Capture the cell that displays the provided text and extract its [X, Y] central coordinate. 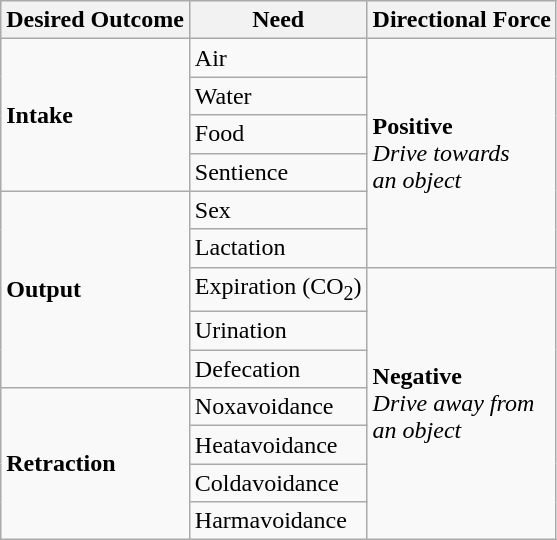
Harmavoidance [278, 521]
Intake [96, 115]
Heatavoidance [278, 445]
Need [278, 20]
Water [278, 96]
Lactation [278, 248]
Expiration (CO2) [278, 289]
Coldavoidance [278, 483]
PositiveDrive towardsan object [462, 153]
Sentience [278, 172]
Food [278, 134]
Retraction [96, 464]
Defecation [278, 369]
Air [278, 58]
Directional Force [462, 20]
Sex [278, 210]
NegativeDrive away froman object [462, 404]
Desired Outcome [96, 20]
Noxavoidance [278, 407]
Output [96, 290]
Urination [278, 331]
